Locate the cell with the specified text and output its [X, Y] center coordinate. 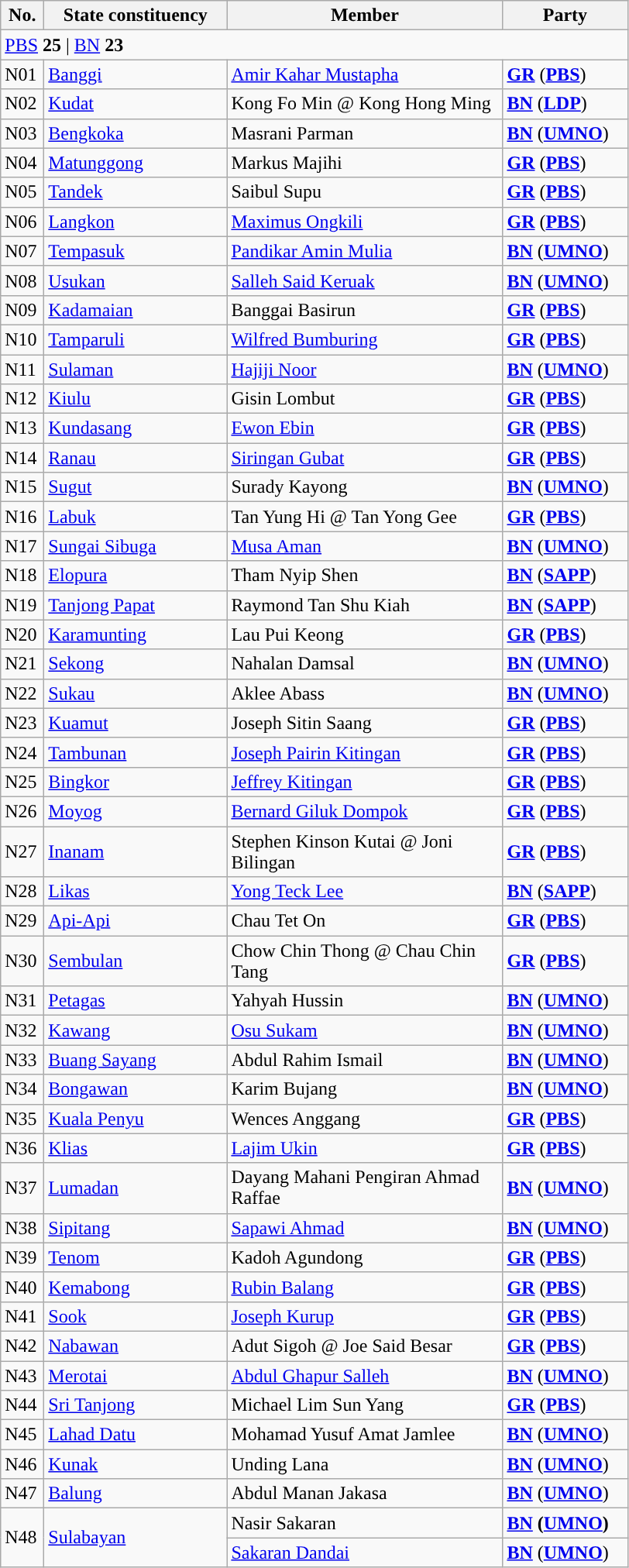
Markus Majihi [365, 163]
Sook [136, 1316]
N01 [22, 74]
BN (LDP) [565, 104]
N12 [22, 399]
N29 [22, 921]
N30 [22, 961]
N28 [22, 892]
Bernard Giluk Dompok [365, 811]
Kadamaian [136, 310]
Karim Bujang [365, 1089]
Bongawan [136, 1089]
Lajim Ukin [365, 1148]
Wilfred Bumburing [365, 339]
Nasir Sakaran [365, 1523]
N02 [22, 104]
N25 [22, 782]
Tamparuli [136, 339]
Yahyah Hussin [365, 1001]
Pandikar Amin Mulia [365, 251]
Sugut [136, 487]
Tan Yung Hi @ Tan Yong Gee [365, 517]
Sakaran Dandai [365, 1553]
Kiulu [136, 399]
Siringan Gubat [365, 458]
N13 [22, 428]
N24 [22, 752]
Chow Chin Thong @ Chau Chin Tang [365, 961]
N46 [22, 1464]
Rubin Balang [365, 1287]
N35 [22, 1119]
Sapawi Ahmad [365, 1228]
Sulabayan [136, 1538]
N09 [22, 310]
N22 [22, 693]
Matunggong [136, 163]
Buang Sayang [136, 1060]
Sri Tanjong [136, 1405]
Masrani Parman [365, 133]
Kudat [136, 104]
Kong Fo Min @ Kong Hong Ming [365, 104]
N34 [22, 1089]
Kawang [136, 1030]
Moyog [136, 811]
Banggi [136, 74]
Kundasang [136, 428]
Labuk [136, 517]
Tempasuk [136, 251]
Party [565, 15]
Bengkoka [136, 133]
Abdul Ghapur Salleh [365, 1375]
N20 [22, 634]
No. [22, 15]
Maximus Ongkili [365, 222]
N19 [22, 605]
Salleh Said Keruak [365, 280]
Tandek [136, 192]
Yong Teck Lee [365, 892]
Sukau [136, 693]
Lahad Datu [136, 1435]
Musa Aman [365, 546]
N26 [22, 811]
Nabawan [136, 1346]
N40 [22, 1287]
N06 [22, 222]
N38 [22, 1228]
Tenom [136, 1257]
Joseph Kurup [365, 1316]
N36 [22, 1148]
Tham Nyip Shen [365, 576]
N03 [22, 133]
N48 [22, 1538]
Bingkor [136, 782]
Gisin Lombut [365, 399]
Elopura [136, 576]
N42 [22, 1346]
Sulaman [136, 370]
N08 [22, 280]
N43 [22, 1375]
Sekong [136, 664]
Osu Sukam [365, 1030]
N27 [22, 851]
Tanjong Papat [136, 605]
Petagas [136, 1001]
Kunak [136, 1464]
N45 [22, 1435]
Langkon [136, 222]
N47 [22, 1494]
Kuala Penyu [136, 1119]
Tambunan [136, 752]
Inanam [136, 851]
N21 [22, 664]
N44 [22, 1405]
N18 [22, 576]
Raymond Tan Shu Kiah [365, 605]
Mohamad Yusuf Amat Jamlee [365, 1435]
Jeffrey Kitingan [365, 782]
Klias [136, 1148]
N10 [22, 339]
PBS 25 | BN 23 [314, 45]
Banggai Basirun [365, 310]
Sipitang [136, 1228]
N33 [22, 1060]
Aklee Abass [365, 693]
Abdul Rahim Ismail [365, 1060]
Karamunting [136, 634]
Ranau [136, 458]
N11 [22, 370]
Dayang Mahani Pengiran Ahmad Raffae [365, 1188]
Stephen Kinson Kutai @ Joni Bilingan [365, 851]
Unding Lana [365, 1464]
Sembulan [136, 961]
Abdul Manan Jakasa [365, 1494]
Michael Lim Sun Yang [365, 1405]
Kuamut [136, 723]
Lau Pui Keong [365, 634]
N39 [22, 1257]
Hajiji Noor [365, 370]
N15 [22, 487]
Kemabong [136, 1287]
N16 [22, 517]
N31 [22, 1001]
State constituency [136, 15]
Kadoh Agundong [365, 1257]
N04 [22, 163]
Surady Kayong [365, 487]
Member [365, 15]
N17 [22, 546]
N23 [22, 723]
Saibul Supu [365, 192]
Chau Tet On [365, 921]
Joseph Sitin Saang [365, 723]
Amir Kahar Mustapha [365, 74]
Lumadan [136, 1188]
Adut Sigoh @ Joe Said Besar [365, 1346]
N37 [22, 1188]
N41 [22, 1316]
Joseph Pairin Kitingan [365, 752]
N07 [22, 251]
N32 [22, 1030]
N14 [22, 458]
Merotai [136, 1375]
Api-Api [136, 921]
Wences Anggang [365, 1119]
Nahalan Damsal [365, 664]
Sungai Sibuga [136, 546]
N05 [22, 192]
Ewon Ebin [365, 428]
Balung [136, 1494]
Usukan [136, 280]
Likas [136, 892]
